Detect which cell encompasses the target text, then output its [x, y] center coordinate. 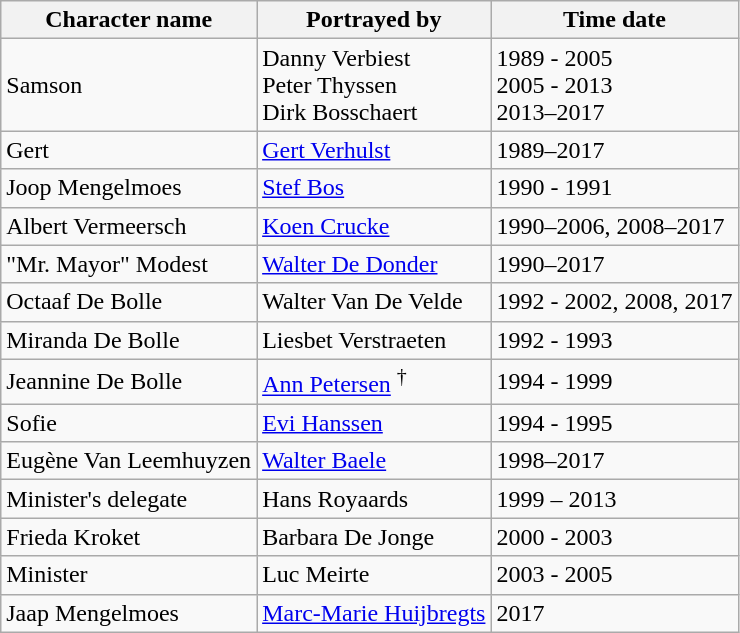
Walter Van De Velde [374, 302]
Octaaf De Bolle [129, 302]
2003 - 2005 [614, 575]
1994 - 1999 [614, 382]
Minister [129, 575]
Time date [614, 20]
Stef Bos [374, 188]
Minister's delegate [129, 499]
1990–2006, 2008–2017 [614, 226]
2017 [614, 613]
Walter De Donder [374, 264]
Barbara De Jonge [374, 537]
1992 - 2002, 2008, 2017 [614, 302]
Marc-Marie Huijbregts [374, 613]
Eugène Van Leemhuyzen [129, 461]
1992 - 1993 [614, 340]
Frieda Kroket [129, 537]
Liesbet Verstraeten [374, 340]
Evi Hanssen [374, 423]
1994 - 1995 [614, 423]
Miranda De Bolle [129, 340]
Portrayed by [374, 20]
Albert Vermeersch [129, 226]
"Mr. Mayor" Modest [129, 264]
2000 - 2003 [614, 537]
1999 – 2013 [614, 499]
Luc Meirte [374, 575]
1989–2017 [614, 150]
Danny VerbiestPeter ThyssenDirk Bosschaert [374, 85]
Samson [129, 85]
Character name [129, 20]
Koen Crucke [374, 226]
Sofie [129, 423]
1989 - 20052005 - 20132013–2017 [614, 85]
Jaap Mengelmoes [129, 613]
Joop Mengelmoes [129, 188]
1998–2017 [614, 461]
Jeannine De Bolle [129, 382]
1990 - 1991 [614, 188]
1990–2017 [614, 264]
Gert [129, 150]
Walter Baele [374, 461]
Hans Royaards [374, 499]
Gert Verhulst [374, 150]
Ann Petersen † [374, 382]
